Return (X, Y) of the center of cell containing provided text 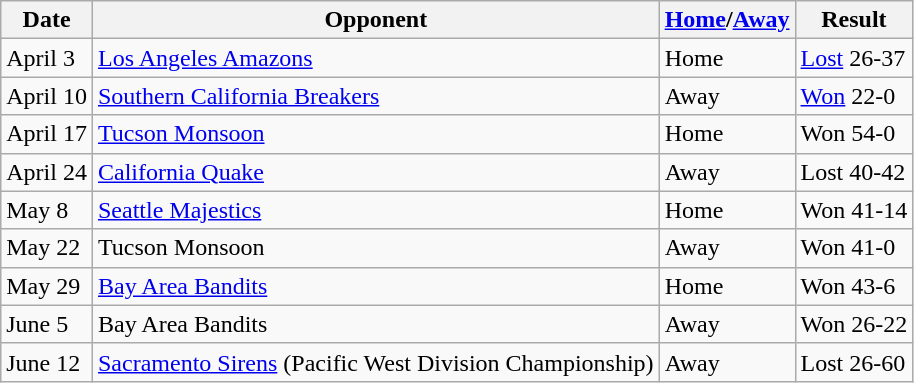
Los Angeles Amazons (376, 58)
Lost 26-37 (854, 58)
Won 22-0 (854, 96)
Date (47, 20)
Won 41-0 (854, 248)
May 22 (47, 248)
California Quake (376, 172)
April 3 (47, 58)
Home/Away (727, 20)
April 10 (47, 96)
May 29 (47, 286)
Result (854, 20)
Won 41-14 (854, 210)
June 12 (47, 362)
Won 26-22 (854, 324)
Won 43-6 (854, 286)
Lost 26-60 (854, 362)
Lost 40-42 (854, 172)
May 8 (47, 210)
Sacramento Sirens (Pacific West Division Championship) (376, 362)
April 17 (47, 134)
Opponent (376, 20)
April 24 (47, 172)
June 5 (47, 324)
Southern California Breakers (376, 96)
Won 54-0 (854, 134)
Seattle Majestics (376, 210)
